Capture the cell that displays the provided text and extract its (x, y) central coordinate. 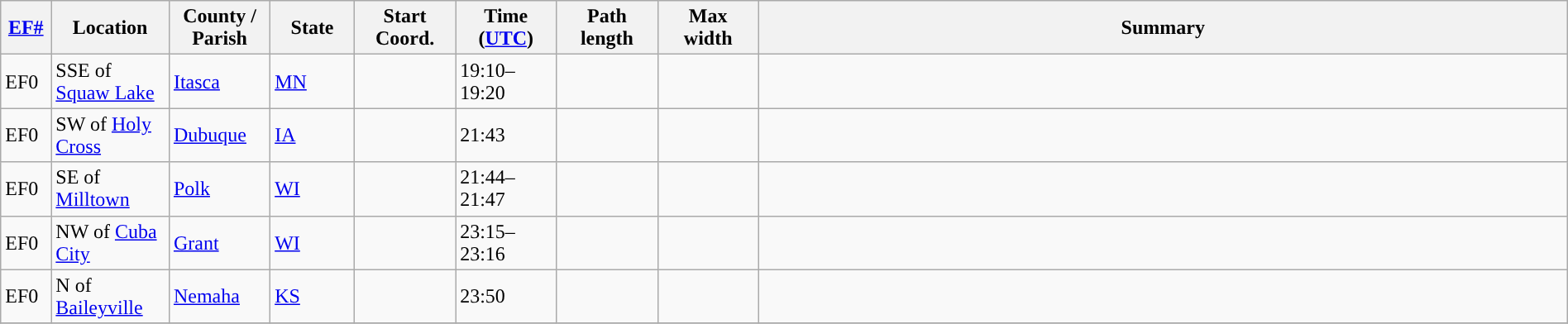
23:50 (506, 296)
Itasca (219, 81)
NW of Cuba City (111, 243)
SSE of Squaw Lake (111, 81)
Start Coord. (404, 28)
Max width (708, 28)
Grant (219, 243)
Path length (607, 28)
Dubuque (219, 136)
Time (UTC) (506, 28)
23:15–23:16 (506, 243)
State (313, 28)
Nemaha (219, 296)
N of Baileyville (111, 296)
21:44–21:47 (506, 188)
Location (111, 28)
SE of Milltown (111, 188)
MN (313, 81)
21:43 (506, 136)
KS (313, 296)
Polk (219, 188)
EF# (26, 28)
Summary (1163, 28)
IA (313, 136)
County / Parish (219, 28)
SW of Holy Cross (111, 136)
19:10–19:20 (506, 81)
